Output the [x, y] coordinate of the center of the cell containing the given text.  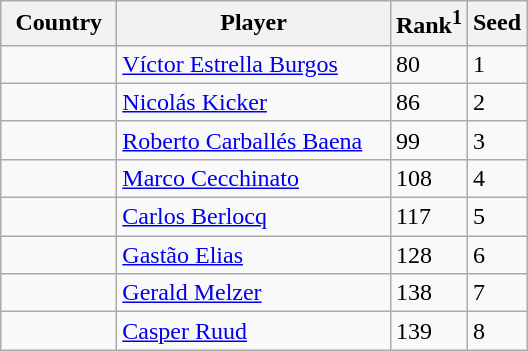
Marco Cecchinato [254, 178]
4 [496, 178]
8 [496, 331]
80 [428, 64]
Player [254, 24]
1 [496, 64]
2 [496, 102]
Roberto Carballés Baena [254, 140]
7 [496, 293]
108 [428, 178]
138 [428, 293]
Rank1 [428, 24]
86 [428, 102]
139 [428, 331]
128 [428, 255]
Carlos Berlocq [254, 217]
Gerald Melzer [254, 293]
3 [496, 140]
Víctor Estrella Burgos [254, 64]
Seed [496, 24]
Gastão Elias [254, 255]
99 [428, 140]
117 [428, 217]
Nicolás Kicker [254, 102]
5 [496, 217]
Country [59, 24]
Casper Ruud [254, 331]
6 [496, 255]
